Provide the [X, Y] coordinate of the cell's center where the given text is located.  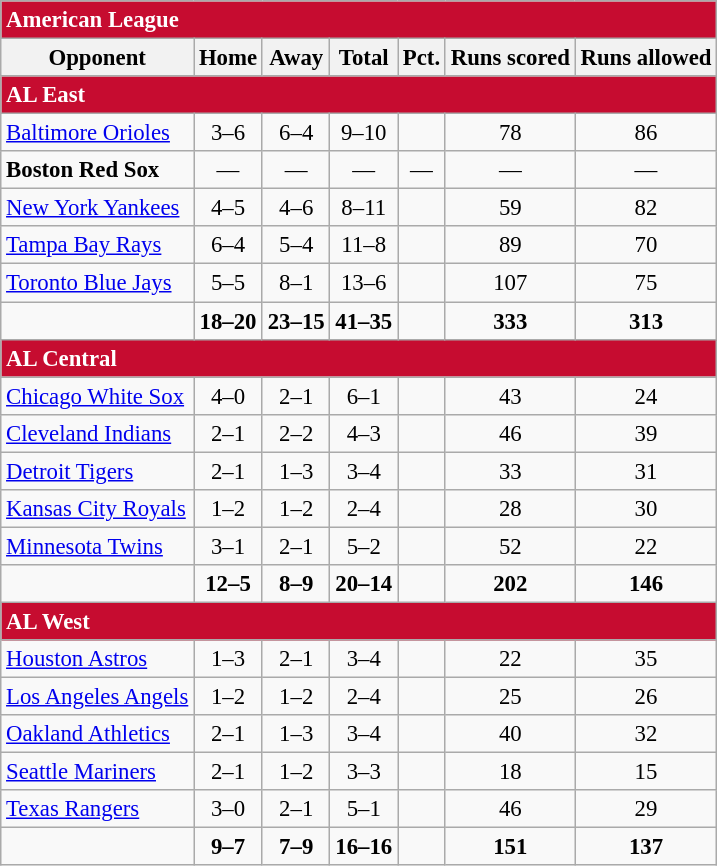
137 [646, 847]
7–9 [296, 847]
31 [646, 471]
40 [510, 734]
15 [646, 772]
24 [646, 396]
33 [510, 471]
333 [510, 321]
Boston Red Sox [98, 170]
Away [296, 58]
5–2 [364, 546]
6–1 [364, 396]
4–3 [364, 433]
Cleveland Indians [98, 433]
43 [510, 396]
11–8 [364, 245]
5–1 [364, 809]
28 [510, 509]
Seattle Mariners [98, 772]
5–5 [228, 283]
AL West [359, 621]
Chicago White Sox [98, 396]
Tampa Bay Rays [98, 245]
3–1 [228, 546]
26 [646, 697]
86 [646, 133]
American League [359, 20]
4–6 [296, 208]
18–20 [228, 321]
5–4 [296, 245]
Kansas City Royals [98, 509]
16–16 [364, 847]
12–5 [228, 584]
4–5 [228, 208]
313 [646, 321]
AL East [359, 95]
Runs allowed [646, 58]
29 [646, 809]
4–0 [228, 396]
8–11 [364, 208]
82 [646, 208]
Opponent [98, 58]
202 [510, 584]
107 [510, 283]
9–10 [364, 133]
Detroit Tigers [98, 471]
41–35 [364, 321]
18 [510, 772]
32 [646, 734]
Pct. [422, 58]
Total [364, 58]
13–6 [364, 283]
Oakland Athletics [98, 734]
75 [646, 283]
Toronto Blue Jays [98, 283]
Los Angeles Angels [98, 697]
3–6 [228, 133]
8–9 [296, 584]
52 [510, 546]
25 [510, 697]
Minnesota Twins [98, 546]
30 [646, 509]
59 [510, 208]
Runs scored [510, 58]
8–1 [296, 283]
Baltimore Orioles [98, 133]
2–2 [296, 433]
3–0 [228, 809]
AL Central [359, 358]
146 [646, 584]
Houston Astros [98, 659]
Texas Rangers [98, 809]
23–15 [296, 321]
9–7 [228, 847]
New York Yankees [98, 208]
3–3 [364, 772]
151 [510, 847]
39 [646, 433]
35 [646, 659]
Home [228, 58]
78 [510, 133]
20–14 [364, 584]
89 [510, 245]
70 [646, 245]
